Determine the [x, y] coordinate at the center of the cell enclosing the given text.  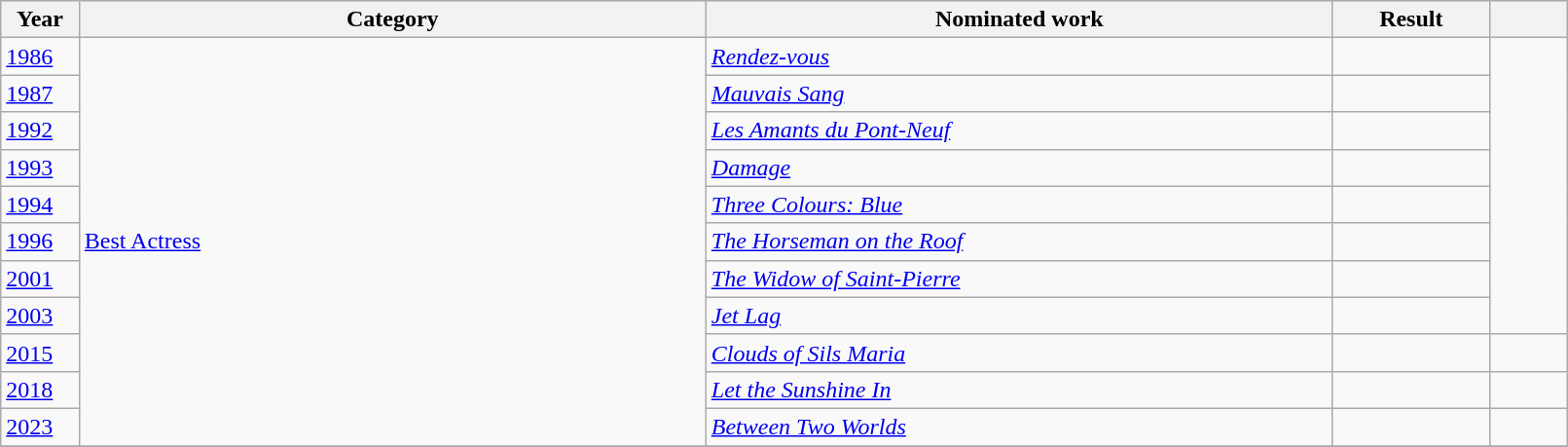
Jet Lag [1019, 316]
Between Two Worlds [1019, 427]
Year [40, 19]
Les Amants du Pont-Neuf [1019, 130]
2023 [40, 427]
2001 [40, 279]
Nominated work [1019, 19]
Clouds of Sils Maria [1019, 353]
Rendez-vous [1019, 56]
Category [392, 19]
1996 [40, 242]
Damage [1019, 168]
Let the Sunshine In [1019, 390]
Three Colours: Blue [1019, 205]
1986 [40, 56]
1993 [40, 168]
1994 [40, 205]
Best Actress [392, 242]
2015 [40, 353]
The Horseman on the Roof [1019, 242]
2018 [40, 390]
Mauvais Sang [1019, 93]
1987 [40, 93]
1992 [40, 130]
The Widow of Saint-Pierre [1019, 279]
2003 [40, 316]
Result [1411, 19]
